Find where the given text appears and provide that cell's center as [x, y] coordinate. 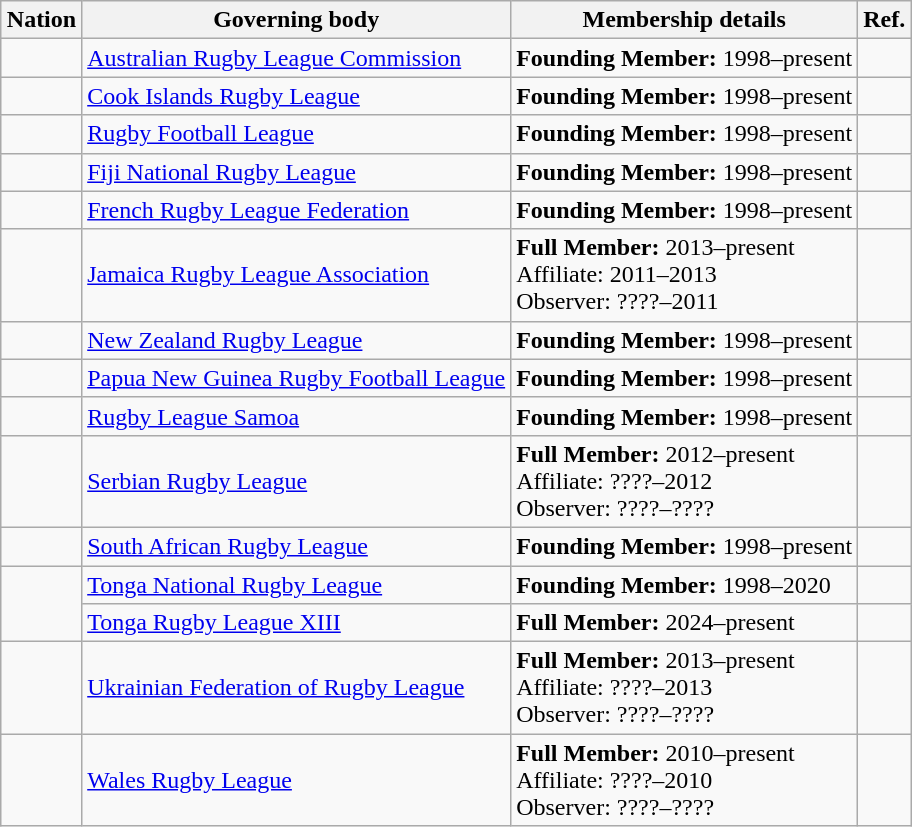
Tonga National Rugby League [296, 585]
Jamaica Rugby League Association [296, 275]
Cook Islands Rugby League [296, 96]
Full Member: 2013–presentAffiliate: ????–2013Observer: ????–???? [684, 688]
Full Member: 2012–presentAffiliate: ????–2012Observer: ????–???? [684, 481]
Membership details [684, 20]
Ref. [884, 20]
Nation [41, 20]
French Rugby League Federation [296, 210]
New Zealand Rugby League [296, 340]
Australian Rugby League Commission [296, 58]
Tonga Rugby League XIII [296, 623]
Serbian Rugby League [296, 481]
Papua New Guinea Rugby Football League [296, 378]
Wales Rugby League [296, 780]
Ukrainian Federation of Rugby League [296, 688]
Full Member: 2024–present [684, 623]
Fiji National Rugby League [296, 172]
Founding Member: 1998–2020 [684, 585]
Full Member: 2013–presentAffiliate: 2011–2013Observer: ????–2011 [684, 275]
Full Member: 2010–presentAffiliate: ????–2010Observer: ????–???? [684, 780]
Rugby League Samoa [296, 416]
South African Rugby League [296, 546]
Governing body [296, 20]
Rugby Football League [296, 134]
